Scan for the cell matching the given text and deliver its (x, y) coordinate at center. 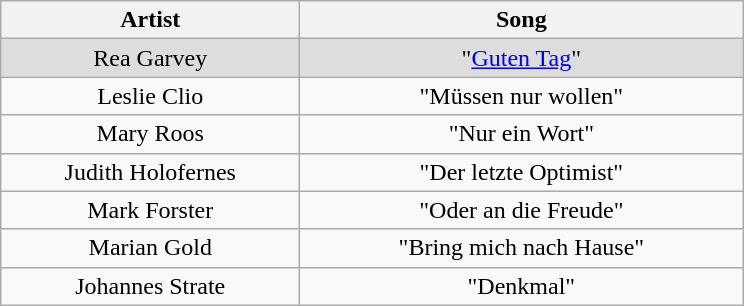
"Der letzte Optimist" (522, 172)
Rea Garvey (150, 58)
"Nur ein Wort" (522, 134)
Mary Roos (150, 134)
Marian Gold (150, 248)
"Denkmal" (522, 286)
"Oder an die Freude" (522, 210)
Artist (150, 20)
Judith Holofernes (150, 172)
"Müssen nur wollen" (522, 96)
"Bring mich nach Hause" (522, 248)
Johannes Strate (150, 286)
Leslie Clio (150, 96)
Mark Forster (150, 210)
"Guten Tag" (522, 58)
Song (522, 20)
